Output the [X, Y] coordinate of the center of the cell containing the given text.  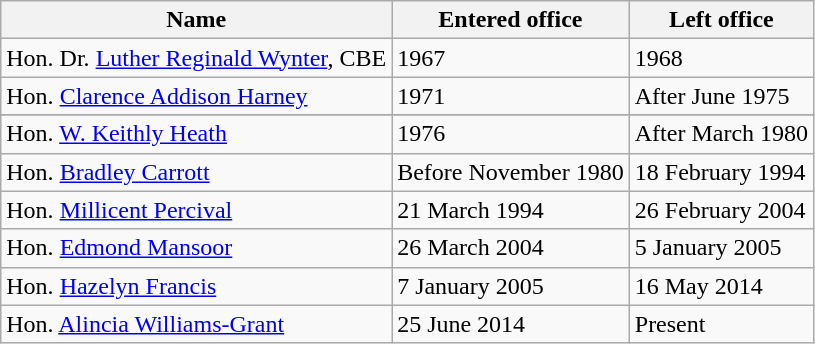
1967 [511, 58]
1976 [511, 134]
25 June 2014 [511, 324]
Hon. Hazelyn Francis [196, 286]
26 March 2004 [511, 248]
After March 1980 [721, 134]
After June 1975 [721, 96]
Before November 1980 [511, 172]
7 January 2005 [511, 286]
1968 [721, 58]
Hon. Alincia Williams-Grant [196, 324]
Entered office [511, 20]
Hon. Dr. Luther Reginald Wynter, CBE [196, 58]
18 February 1994 [721, 172]
Hon. Millicent Percival [196, 210]
Name [196, 20]
1971 [511, 96]
21 March 1994 [511, 210]
Hon. Bradley Carrott [196, 172]
Hon. Edmond Mansoor [196, 248]
16 May 2014 [721, 286]
26 February 2004 [721, 210]
Hon. Clarence Addison Harney [196, 96]
5 January 2005 [721, 248]
Left office [721, 20]
Hon. W. Keithly Heath [196, 134]
Present [721, 324]
